Scan for the cell matching the given text and deliver its [x, y] coordinate at center. 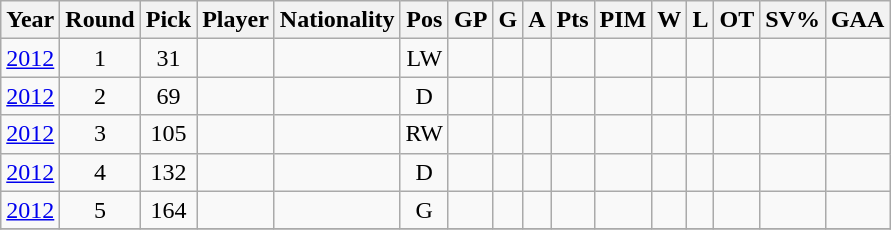
A [537, 20]
1 [100, 58]
164 [168, 210]
PIM [623, 20]
Nationality [337, 20]
Pts [572, 20]
31 [168, 58]
4 [100, 172]
LW [424, 58]
GP [470, 20]
OT [737, 20]
L [700, 20]
Pos [424, 20]
Round [100, 20]
Year [30, 20]
Pick [168, 20]
5 [100, 210]
GAA [857, 20]
SV% [793, 20]
Player [236, 20]
W [670, 20]
2 [100, 96]
132 [168, 172]
RW [424, 134]
69 [168, 96]
105 [168, 134]
3 [100, 134]
